Capture the cell that displays the provided text and extract its (x, y) central coordinate. 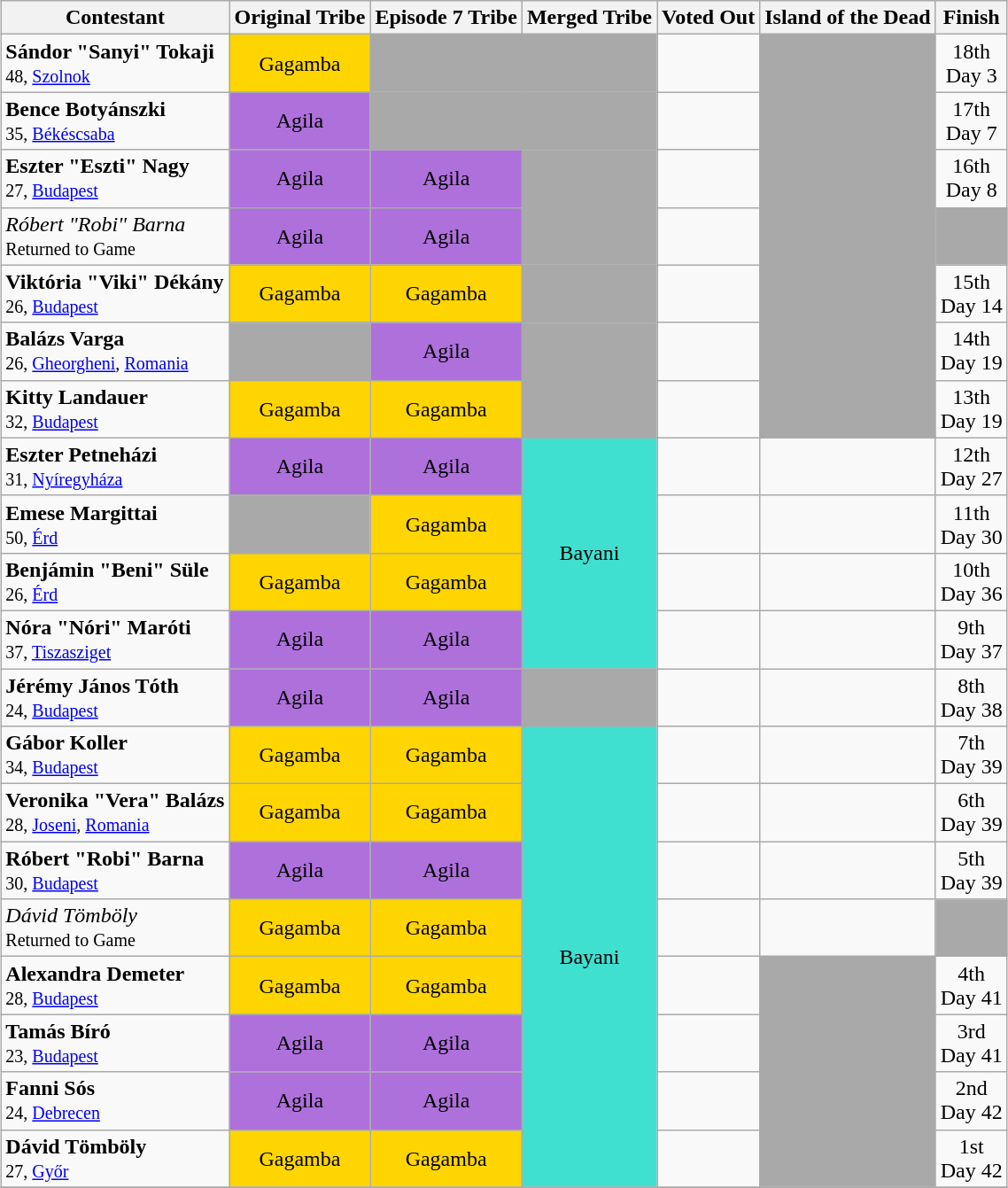
8thDay 38 (971, 696)
Dávid TömbölyReturned to Game (115, 928)
Eszter Petneházi31, Nyíregyháza (115, 466)
Nóra "Nóri" Maróti37, Tiszasziget (115, 640)
6thDay 39 (971, 813)
Island of the Dead (848, 18)
Veronika "Vera" Balázs28, Joseni, Romania (115, 813)
13thDay 19 (971, 409)
7thDay 39 (971, 755)
4thDay 41 (971, 985)
Contestant (115, 18)
1stDay 42 (971, 1159)
2ndDay 42 (971, 1100)
5thDay 39 (971, 870)
14thDay 19 (971, 351)
Voted Out (709, 18)
Gábor Koller34, Budapest (115, 755)
Jérémy János Tóth24, Budapest (115, 696)
Alexandra Demeter28, Budapest (115, 985)
15thDay 14 (971, 294)
Róbert "Robi" BarnaReturned to Game (115, 236)
Fanni Sós24, Debrecen (115, 1100)
Emese Margittai50, Érd (115, 524)
Balázs Varga26, Gheorgheni, Romania (115, 351)
Sándor "Sanyi" Tokaji48, Szolnok (115, 64)
12thDay 27 (971, 466)
10thDay 36 (971, 581)
Tamás Bíró23, Budapest (115, 1044)
11thDay 30 (971, 524)
Viktória "Viki" Dékány26, Budapest (115, 294)
Finish (971, 18)
Eszter "Eszti" Nagy27, Budapest (115, 179)
18thDay 3 (971, 64)
16thDay 8 (971, 179)
Benjámin "Beni" Süle26, Érd (115, 581)
Episode 7 Tribe (446, 18)
Merged Tribe (589, 18)
Dávid Tömböly27, Győr (115, 1159)
Original Tribe (299, 18)
3rdDay 41 (971, 1044)
Kitty Landauer32, Budapest (115, 409)
Róbert "Robi" Barna30, Budapest (115, 870)
Bence Botyánszki35, Békéscsaba (115, 120)
17thDay 7 (971, 120)
9thDay 37 (971, 640)
